Return the [x, y] coordinate for the center point of the cell that contains the specified text.  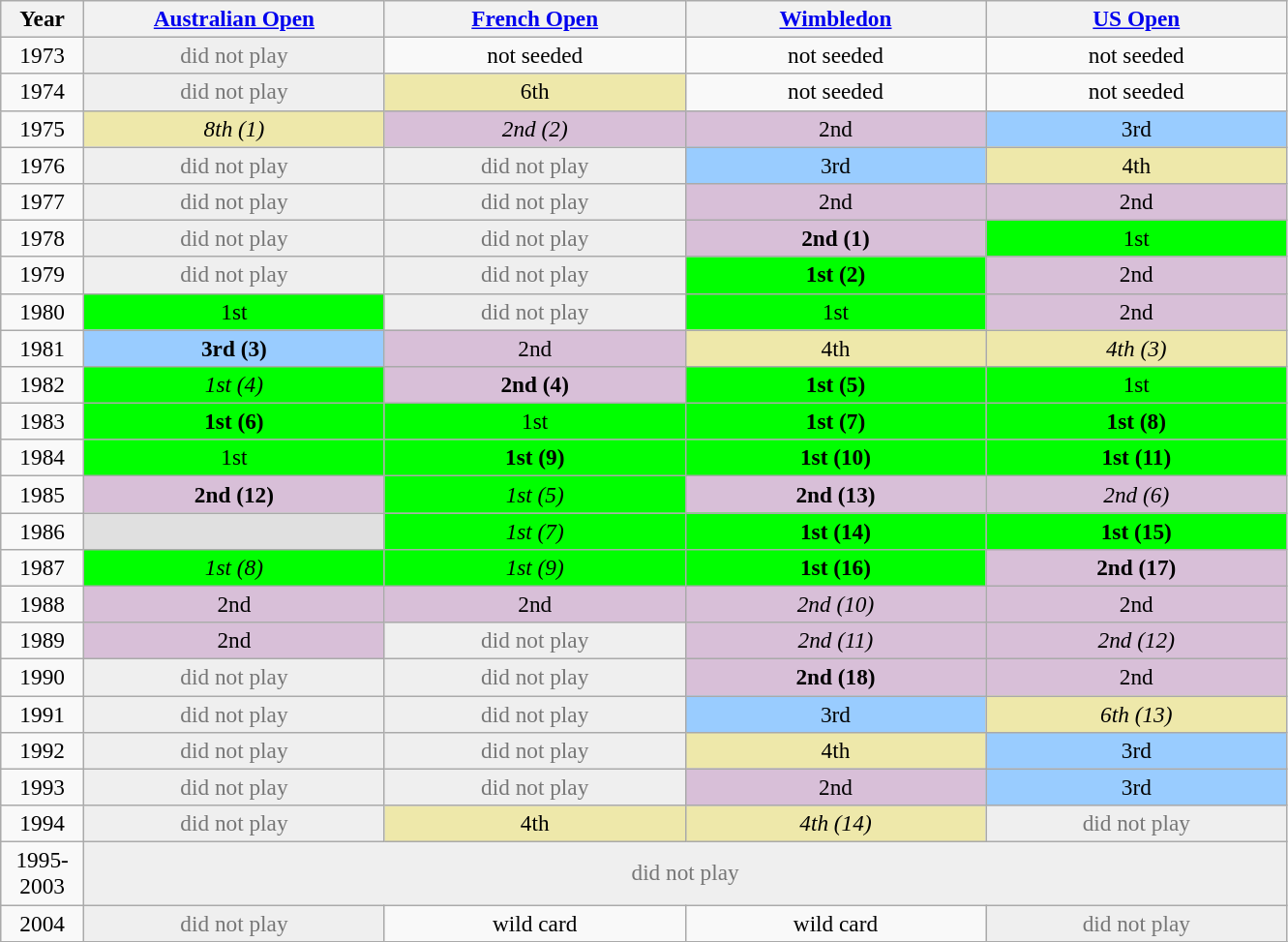
Year [43, 18]
4th (3) [1136, 348]
2nd (11) [836, 641]
6th [534, 92]
1992 [43, 750]
1993 [43, 787]
1st (14) [836, 531]
1976 [43, 165]
US Open [1136, 18]
1st (6) [234, 421]
1st (10) [836, 458]
1973 [43, 55]
3rd (3) [234, 348]
1994 [43, 823]
1989 [43, 641]
2nd (18) [836, 677]
1st (15) [1136, 531]
1995-2003 [43, 873]
8th (1) [234, 129]
1987 [43, 567]
1985 [43, 494]
1980 [43, 312]
4th (14) [836, 823]
1st (4) [234, 384]
2nd (10) [836, 604]
1982 [43, 384]
6th (13) [1136, 714]
1984 [43, 458]
2nd (17) [1136, 567]
1977 [43, 201]
2nd (2) [534, 129]
1974 [43, 92]
1983 [43, 421]
1991 [43, 714]
1988 [43, 604]
2nd (6) [1136, 494]
1979 [43, 275]
1978 [43, 238]
2nd (13) [836, 494]
French Open [534, 18]
Australian Open [234, 18]
2004 [43, 923]
1st (2) [836, 275]
1990 [43, 677]
1st (11) [1136, 458]
1975 [43, 129]
2nd (4) [534, 384]
2nd (1) [836, 238]
1986 [43, 531]
1981 [43, 348]
Wimbledon [836, 18]
1st (16) [836, 567]
